Scan for the cell matching the given text and deliver its [X, Y] coordinate at center. 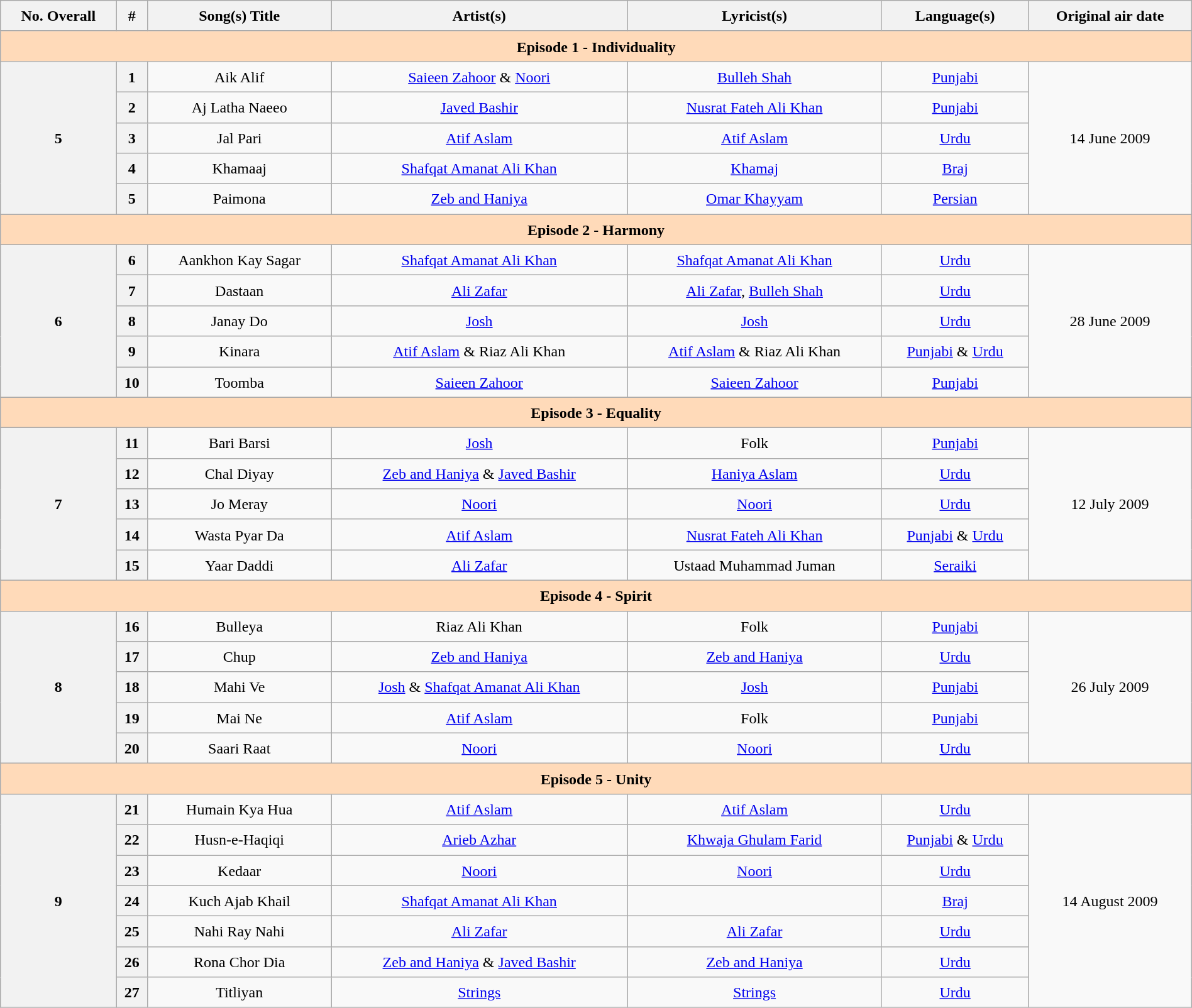
14 August 2009 [1110, 901]
18 [132, 688]
23 [132, 870]
Mai Ne [240, 718]
Episode 3 - Equality [596, 412]
Mahi Ve [240, 688]
27 [132, 993]
Janay Do [240, 320]
Episode 2 - Harmony [596, 230]
Rona Chor Dia [240, 961]
Aankhon Kay Sagar [240, 260]
Persian [954, 199]
No. Overall [58, 16]
Omar Khayyam [754, 199]
Bulleh Shah [754, 77]
11 [132, 444]
# [132, 16]
Khamaaj [240, 168]
Chal Diyay [240, 474]
Original air date [1110, 16]
Toomba [240, 382]
Seraiki [954, 566]
Husn-e-Haqiqi [240, 840]
Bari Barsi [240, 444]
14 June 2009 [1110, 138]
Episode 5 - Unity [596, 779]
Jal Pari [240, 138]
12 July 2009 [1110, 504]
Titliyan [240, 993]
22 [132, 840]
Artist(s) [479, 16]
3 [132, 138]
Episode 1 - Individuality [596, 47]
Aik Alif [240, 77]
Ustaad Muhammad Juman [754, 566]
Lyricist(s) [754, 16]
24 [132, 901]
Yaar Daddi [240, 566]
Aj Latha Naeeo [240, 107]
17 [132, 657]
19 [132, 718]
10 [132, 382]
13 [132, 504]
26 [132, 961]
2 [132, 107]
Song(s) Title [240, 16]
14 [132, 534]
Saari Raat [240, 748]
12 [132, 474]
Haniya Aslam [754, 474]
Bulleya [240, 626]
Saieen Zahoor & Noori [479, 77]
20 [132, 748]
4 [132, 168]
Kedaar [240, 870]
Language(s) [954, 16]
26 July 2009 [1110, 688]
15 [132, 566]
Wasta Pyar Da [240, 534]
Chup [240, 657]
Nahi Ray Nahi [240, 931]
Kinara [240, 352]
Khwaja Ghulam Farid [754, 840]
Josh & Shafqat Amanat Ali Khan [479, 688]
Kuch Ajab Khail [240, 901]
Episode 4 - Spirit [596, 596]
Ali Zafar, Bulleh Shah [754, 290]
Jo Meray [240, 504]
Javed Bashir [479, 107]
Khamaj [754, 168]
Humain Kya Hua [240, 809]
25 [132, 931]
Dastaan [240, 290]
21 [132, 809]
28 June 2009 [1110, 320]
16 [132, 626]
1 [132, 77]
Arieb Azhar [479, 840]
Paimona [240, 199]
Riaz Ali Khan [479, 626]
